Scan for the cell matching the given text and deliver its (x, y) coordinate at center. 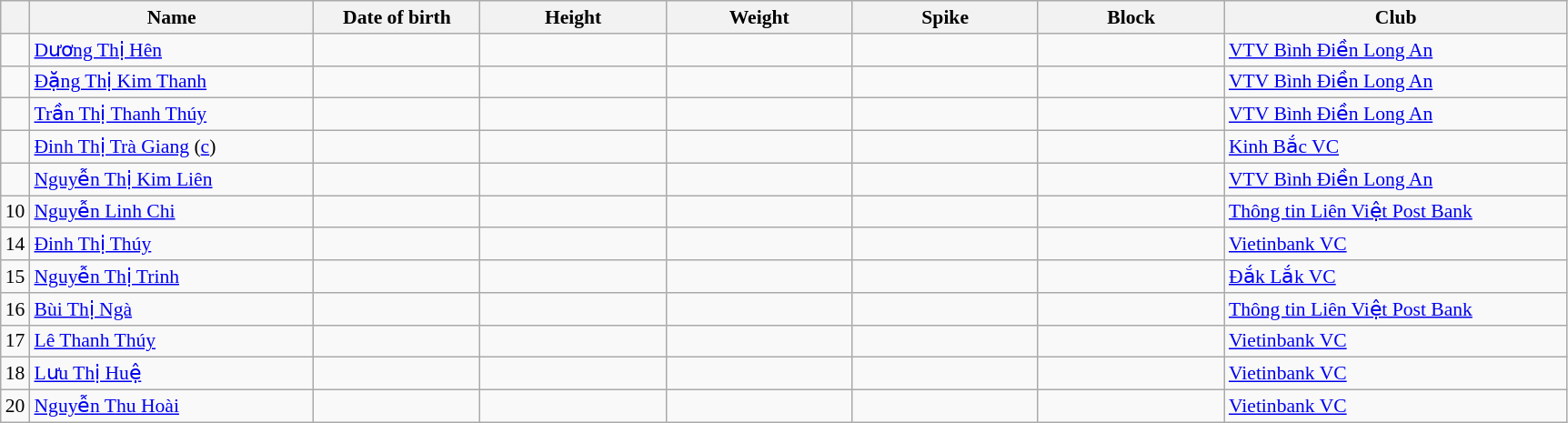
10 (15, 212)
Name (171, 17)
Trần Thị Thanh Thúy (171, 115)
Nguyễn Linh Chi (171, 212)
Bùi Thị Ngà (171, 309)
Lê Thanh Thúy (171, 341)
16 (15, 309)
Weight (759, 17)
14 (15, 245)
18 (15, 374)
17 (15, 341)
Đặng Thị Kim Thanh (171, 82)
Nguyễn Thị Kim Liên (171, 179)
Đinh Thị Thúy (171, 245)
Height (573, 17)
Spike (946, 17)
Date of birth (397, 17)
20 (15, 407)
Dương Thị Hên (171, 50)
Block (1131, 17)
Nguyễn Thu Hoài (171, 407)
Đinh Thị Trà Giang (c) (171, 147)
Đắk Lắk VC (1395, 277)
Nguyễn Thị Trinh (171, 277)
Kinh Bắc VC (1395, 147)
Lưu Thị Huệ (171, 374)
15 (15, 277)
Club (1395, 17)
